Scan for the cell matching the given text and deliver its (x, y) coordinate at center. 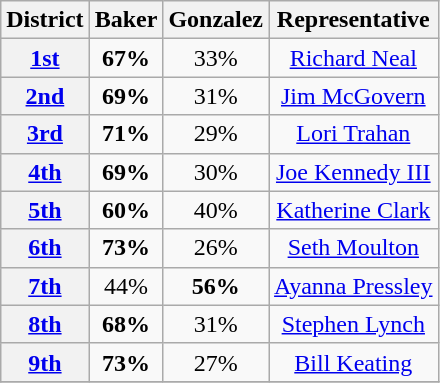
56% (216, 286)
71% (126, 134)
5th (45, 210)
2nd (45, 96)
44% (126, 286)
4th (45, 172)
Ayanna Pressley (354, 286)
6th (45, 248)
Bill Keating (354, 362)
Jim McGovern (354, 96)
Seth Moulton (354, 248)
Richard Neal (354, 58)
Lori Trahan (354, 134)
30% (216, 172)
67% (126, 58)
Baker (126, 20)
Katherine Clark (354, 210)
Gonzalez (216, 20)
9th (45, 362)
Joe Kennedy III (354, 172)
68% (126, 324)
Stephen Lynch (354, 324)
7th (45, 286)
60% (126, 210)
District (45, 20)
27% (216, 362)
26% (216, 248)
8th (45, 324)
33% (216, 58)
Representative (354, 20)
3rd (45, 134)
29% (216, 134)
40% (216, 210)
1st (45, 58)
